Extract the (x, y) coordinate from the center of the cell holding the provided text.  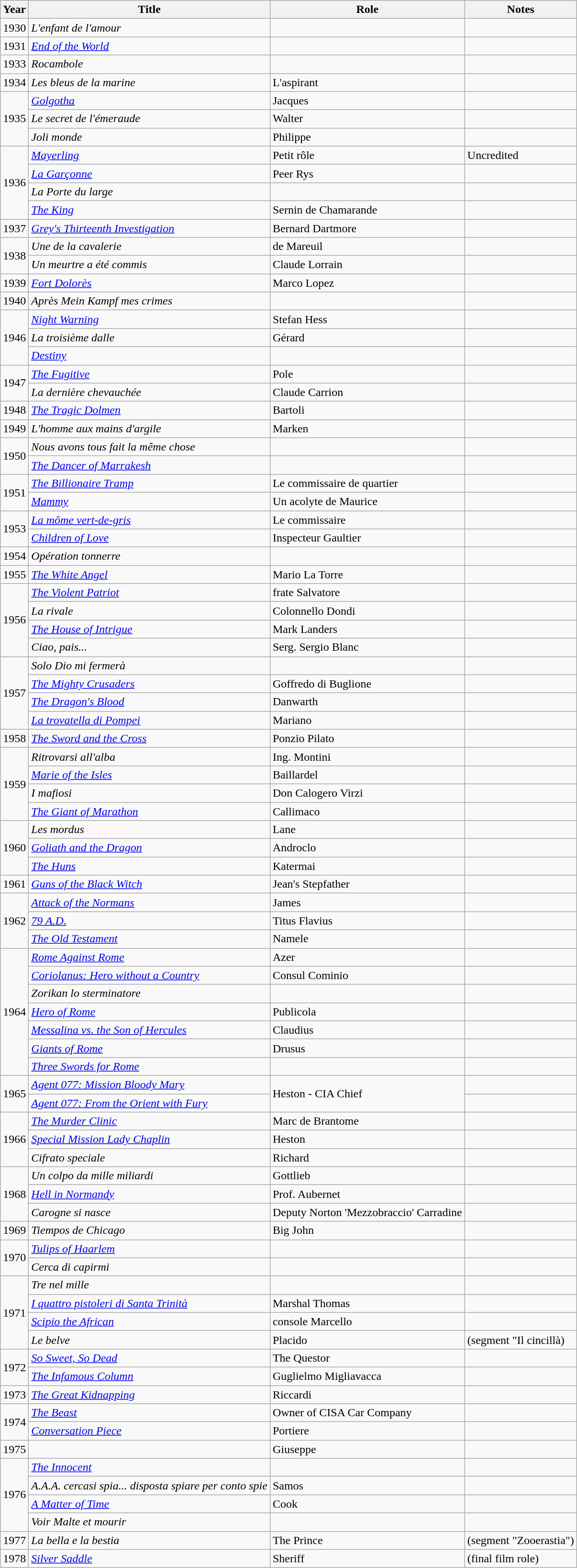
1935 (14, 119)
1956 (14, 620)
The Dancer of Marrakesh (149, 465)
1937 (14, 228)
1938 (14, 256)
Gérard (367, 338)
1971 (14, 1312)
The Infamous Column (149, 1376)
So Sweet, So Dead (149, 1358)
1966 (14, 1139)
Goliath and the Dragon (149, 848)
Callimaco (367, 812)
Voir Malte et mourir (149, 1522)
Publicola (367, 1012)
Le commissaire de quartier (367, 483)
1931 (14, 46)
La dernière chevauchée (149, 392)
Le secret de l'émeraude (149, 119)
1978 (14, 1558)
Bernard Dartmore (367, 228)
Katermai (367, 866)
Serg. Sergio Blanc (367, 647)
End of the World (149, 46)
Titus Flavius (367, 921)
The King (149, 210)
Three Swords for Rome (149, 1066)
Petit rôle (367, 155)
La rivale (149, 611)
Notes (521, 10)
console Marcello (367, 1321)
Cook (367, 1504)
Philippe (367, 137)
Ritrovarsi all'alba (149, 756)
1960 (14, 848)
1958 (14, 738)
Un colpo da mille miliardi (149, 1176)
1953 (14, 529)
The Great Kidnapping (149, 1395)
Heston - CIA Chief (367, 1094)
Jean's Stepfather (367, 884)
Hero of Rome (149, 1012)
Prof. Aubernet (367, 1194)
Messalina vs. the Son of Hercules (149, 1030)
The Dragon's Blood (149, 702)
1951 (14, 492)
La trovatella di Pompei (149, 720)
The Fugitive (149, 374)
Drusus (367, 1048)
Opération tonnerre (149, 556)
Sernin de Chamarande (367, 210)
Guns of the Black Witch (149, 884)
The Huns (149, 866)
Big John (367, 1230)
Androclo (367, 848)
James (367, 902)
Joli monde (149, 137)
Cifrato speciale (149, 1158)
Riccardi (367, 1395)
The House of Intrigue (149, 629)
Giants of Rome (149, 1048)
1948 (14, 410)
1972 (14, 1367)
A Matter of Time (149, 1504)
Scipio the African (149, 1321)
Coriolanus: Hero without a Country (149, 975)
Le commissaire (367, 519)
1961 (14, 884)
Colonnello Dondi (367, 611)
La bella e la bestia (149, 1540)
1955 (14, 575)
1934 (14, 82)
1930 (14, 28)
The Prince (367, 1540)
Gottlieb (367, 1176)
Giuseppe (367, 1449)
A.A.A. cercasi spia... disposta spiare per conto spie (149, 1486)
I quattro pistoleri di Santa Trinità (149, 1303)
1976 (14, 1495)
1936 (14, 182)
Title (149, 10)
Ponzio Pilato (367, 738)
Children of Love (149, 538)
Attack of the Normans (149, 902)
1946 (14, 338)
Solo Dio mi fermerà (149, 666)
Azer (367, 957)
(segment "Il cincillà) (521, 1340)
L'enfant de l'amour (149, 28)
Don Calogero Virzi (367, 793)
1974 (14, 1422)
Samos (367, 1486)
Tulips of Haarlem (149, 1249)
Consul Cominio (367, 975)
Rocambole (149, 64)
1968 (14, 1194)
79 A.D. (149, 921)
Stefan Hess (367, 319)
Agent 077: From the Orient with Fury (149, 1103)
1965 (14, 1094)
Danwarth (367, 702)
Uncredited (521, 155)
1949 (14, 429)
Hell in Normandy (149, 1194)
The Giant of Marathon (149, 812)
Inspecteur Gaultier (367, 538)
1970 (14, 1258)
Carogne si nasce (149, 1212)
I mafiosi (149, 793)
Marie of the Isles (149, 775)
Marken (367, 429)
1975 (14, 1449)
Peer Rys (367, 173)
The Beast (149, 1413)
The White Angel (149, 575)
(final film role) (521, 1558)
Owner of CISA Car Company (367, 1413)
Marco Lopez (367, 283)
Jacques (367, 101)
Sheriff (367, 1558)
1962 (14, 921)
Destiny (149, 356)
de Mareuil (367, 247)
Les bleus de la marine (149, 82)
Rome Against Rome (149, 957)
The Questor (367, 1358)
Nous avons tous fait la même chose (149, 447)
Portiere (367, 1431)
The Sword and the Cross (149, 738)
Marc de Brantome (367, 1121)
1933 (14, 64)
1973 (14, 1395)
Placido (367, 1340)
1947 (14, 383)
Namele (367, 939)
The Innocent (149, 1467)
1959 (14, 784)
Zorikan lo sterminatore (149, 993)
Grey's Thirteenth Investigation (149, 228)
Une de la cavalerie (149, 247)
Après Mein Kampf mes crimes (149, 301)
Deputy Norton 'Mezzobraccio' Carradine (367, 1212)
1939 (14, 283)
Night Warning (149, 319)
Baillardel (367, 775)
Fort Dolorès (149, 283)
(segment "Zooerastia") (521, 1540)
Silver Saddle (149, 1558)
Agent 077: Mission Bloody Mary (149, 1084)
Special Mission Lady Chaplin (149, 1139)
Un acolyte de Maurice (367, 501)
1950 (14, 456)
frate Salvatore (367, 593)
Mark Landers (367, 629)
Claude Lorrain (367, 265)
Ciao, pais... (149, 647)
Les mordus (149, 830)
Role (367, 10)
Tre nel mille (149, 1285)
Mayerling (149, 155)
The Mighty Crusaders (149, 684)
La Porte du large (149, 192)
Ing. Montini (367, 756)
Marshal Thomas (367, 1303)
Cerca di capirmi (149, 1267)
Walter (367, 119)
Bartoli (367, 410)
1957 (14, 693)
1940 (14, 301)
L'homme aux mains d'argile (149, 429)
Goffredo di Buglione (367, 684)
La Garçonne (149, 173)
Claudius (367, 1030)
1954 (14, 556)
The Old Testament (149, 939)
Lane (367, 830)
La môme vert-de-gris (149, 519)
Claude Carrion (367, 392)
Mariano (367, 720)
Heston (367, 1139)
Pole (367, 374)
Richard (367, 1158)
Le belve (149, 1340)
Golgotha (149, 101)
The Violent Patriot (149, 593)
1977 (14, 1540)
The Tragic Dolmen (149, 410)
Conversation Piece (149, 1431)
L'aspirant (367, 82)
La troisième dalle (149, 338)
Tiempos de Chicago (149, 1230)
1964 (14, 1012)
Un meurtre a été commis (149, 265)
The Billionaire Tramp (149, 483)
Guglielmo Migliavacca (367, 1376)
1969 (14, 1230)
Mammy (149, 501)
Mario La Torre (367, 575)
The Murder Clinic (149, 1121)
Year (14, 10)
